Extract the [X, Y] coordinate from the center of the cell holding the provided text.  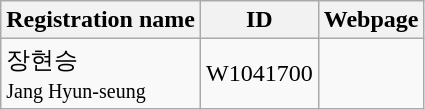
ID [259, 20]
Webpage [371, 20]
장현승Jang Hyun-seung [101, 74]
W1041700 [259, 74]
Registration name [101, 20]
